From the cell containing the given text, extract its center point as [X, Y] coordinate. 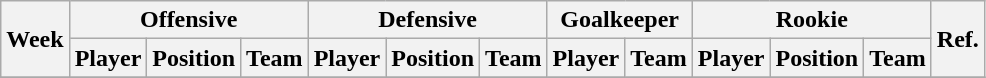
Ref. [958, 39]
Rookie [812, 20]
Offensive [188, 20]
Week [35, 39]
Goalkeeper [620, 20]
Defensive [428, 20]
